Find where the given text appears and provide that cell's center as [X, Y] coordinate. 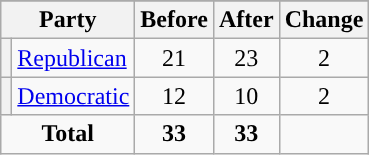
Republican [74, 58]
23 [246, 58]
After [246, 20]
10 [246, 96]
Democratic [74, 96]
Total [68, 134]
12 [174, 96]
21 [174, 58]
Before [174, 20]
Change [324, 20]
Party [68, 20]
